Scan for the cell matching the given text and deliver its (X, Y) coordinate at center. 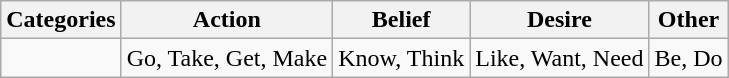
Categories (61, 20)
Like, Want, Need (560, 58)
Know, Think (402, 58)
Go, Take, Get, Make (227, 58)
Be, Do (688, 58)
Other (688, 20)
Desire (560, 20)
Belief (402, 20)
Action (227, 20)
